For the text-containing cell, return its midpoint in (X, Y) coordinate format. 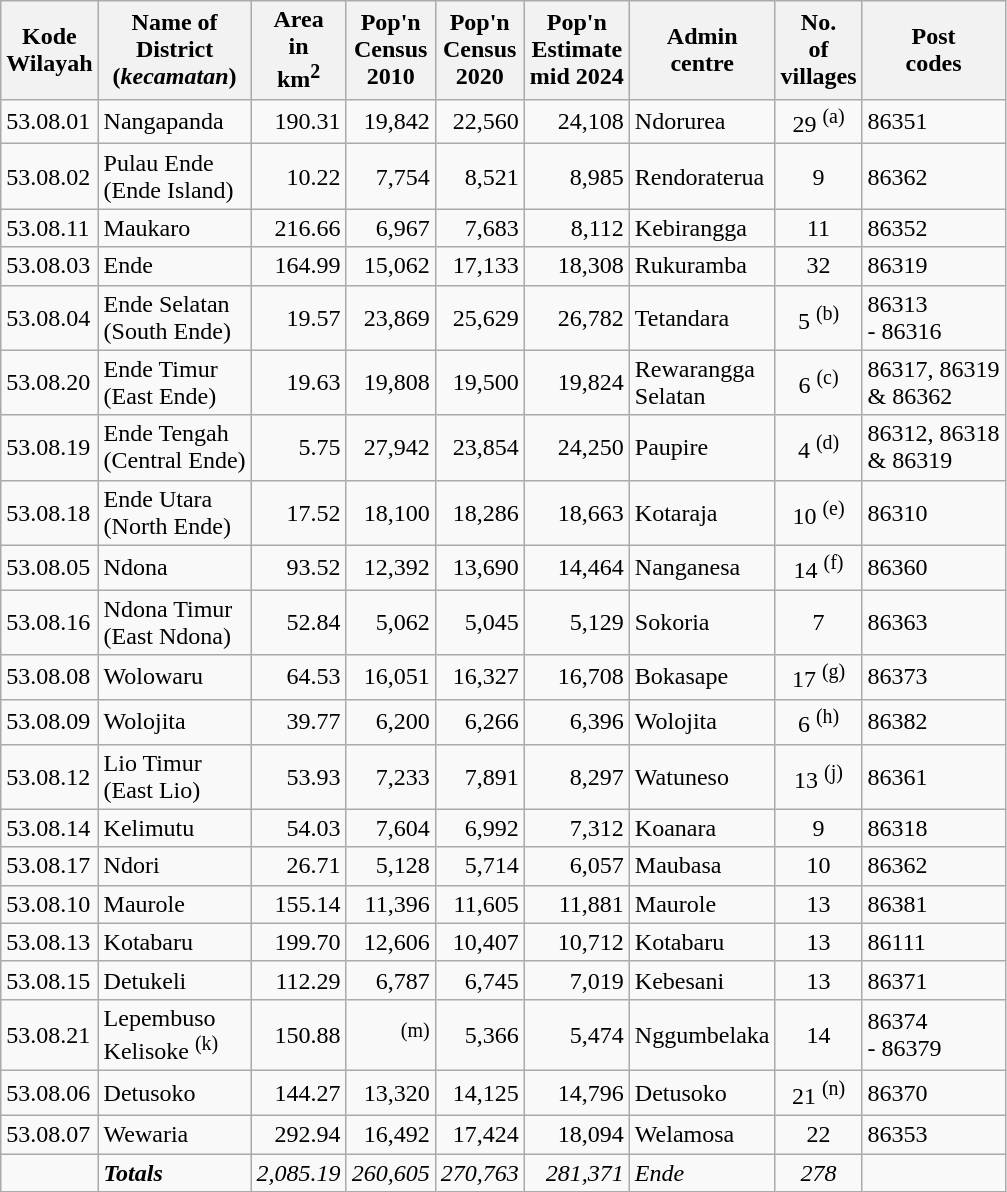
24,250 (576, 448)
Nanganesa (702, 568)
17.52 (298, 512)
86317, 86319 & 86362 (934, 382)
13,690 (480, 568)
7,312 (576, 828)
5,474 (576, 1035)
86371 (934, 980)
164.99 (298, 266)
5,062 (390, 622)
Pop'nCensus2010 (390, 50)
86361 (934, 776)
19,842 (390, 122)
Ndorurea (702, 122)
8,112 (576, 228)
86370 (934, 1094)
Admin centre (702, 50)
39.77 (298, 722)
12,392 (390, 568)
17,424 (480, 1135)
10.22 (298, 176)
7,233 (390, 776)
86382 (934, 722)
Kotaraja (702, 512)
86352 (934, 228)
19.63 (298, 382)
29 (a) (818, 122)
13 (j) (818, 776)
11,881 (576, 904)
Ndori (174, 866)
Kelimutu (174, 828)
23,869 (390, 318)
53.08.06 (50, 1094)
Postcodes (934, 50)
7,891 (480, 776)
Name of District(kecamatan) (174, 50)
8,297 (576, 776)
8,521 (480, 176)
53.08.09 (50, 722)
53.08.03 (50, 266)
6,057 (576, 866)
53.08.18 (50, 512)
17,133 (480, 266)
15,062 (390, 266)
Bokasape (702, 678)
7 (818, 622)
Maukaro (174, 228)
53.08.21 (50, 1035)
18,308 (576, 266)
86381 (934, 904)
10,407 (480, 942)
Rewarangga Selatan (702, 382)
Ende Utara (North Ende) (174, 512)
16,327 (480, 678)
292.94 (298, 1135)
53.08.02 (50, 176)
5 (b) (818, 318)
4 (d) (818, 448)
22 (818, 1135)
Pop'nEstimatemid 2024 (576, 50)
6 (c) (818, 382)
155.14 (298, 904)
53.08.01 (50, 122)
26.71 (298, 866)
6,396 (576, 722)
53.08.15 (50, 980)
Tetandara (702, 318)
216.66 (298, 228)
6,745 (480, 980)
53.08.14 (50, 828)
Pulau Ende (Ende Island) (174, 176)
11 (818, 228)
86351 (934, 122)
6,967 (390, 228)
27,942 (390, 448)
Lepembuso Kelisoke (k) (174, 1035)
10 (e) (818, 512)
22,560 (480, 122)
54.03 (298, 828)
16,051 (390, 678)
Kebesani (702, 980)
11,396 (390, 904)
26,782 (576, 318)
5,045 (480, 622)
Maubasa (702, 866)
5.75 (298, 448)
Wolowaru (174, 678)
32 (818, 266)
53.08.17 (50, 866)
Koanara (702, 828)
19,808 (390, 382)
10,712 (576, 942)
19,500 (480, 382)
6,787 (390, 980)
21 (n) (818, 1094)
53.08.10 (50, 904)
Kebirangga (702, 228)
281,371 (576, 1173)
Pop'nCensus2020 (480, 50)
14 (f) (818, 568)
5,128 (390, 866)
5,129 (576, 622)
64.53 (298, 678)
7,683 (480, 228)
190.31 (298, 122)
23,854 (480, 448)
Paupire (702, 448)
6,992 (480, 828)
14,464 (576, 568)
Ndona Timur (East Ndona) (174, 622)
7,019 (576, 980)
Ende Selatan (South Ende) (174, 318)
Sokoria (702, 622)
Area in km2 (298, 50)
86374- 86379 (934, 1035)
53.08.11 (50, 228)
86353 (934, 1135)
16,708 (576, 678)
16,492 (390, 1135)
53.08.05 (50, 568)
Kode Wilayah (50, 50)
53.08.19 (50, 448)
19.57 (298, 318)
52.84 (298, 622)
14 (818, 1035)
(m) (390, 1035)
18,094 (576, 1135)
93.52 (298, 568)
17 (g) (818, 678)
53.08.13 (50, 942)
7,754 (390, 176)
18,663 (576, 512)
53.08.20 (50, 382)
86111 (934, 942)
53.08.12 (50, 776)
Nggumbelaka (702, 1035)
86318 (934, 828)
Rukuramba (702, 266)
2,085.19 (298, 1173)
150.88 (298, 1035)
25,629 (480, 318)
Rendoraterua (702, 176)
53.93 (298, 776)
86373 (934, 678)
Nangapanda (174, 122)
53.08.16 (50, 622)
199.70 (298, 942)
86312, 86318 & 86319 (934, 448)
6,200 (390, 722)
14,796 (576, 1094)
86313- 86316 (934, 318)
86360 (934, 568)
144.27 (298, 1094)
53.08.04 (50, 318)
270,763 (480, 1173)
18,100 (390, 512)
Ndona (174, 568)
6,266 (480, 722)
10 (818, 866)
Ende Timur (East Ende) (174, 382)
Detukeli (174, 980)
Ende Tengah (Central Ende) (174, 448)
24,108 (576, 122)
260,605 (390, 1173)
18,286 (480, 512)
112.29 (298, 980)
13,320 (390, 1094)
5,366 (480, 1035)
86319 (934, 266)
86363 (934, 622)
8,985 (576, 176)
7,604 (390, 828)
86310 (934, 512)
Wewaria (174, 1135)
11,605 (480, 904)
53.08.08 (50, 678)
6 (h) (818, 722)
53.08.07 (50, 1135)
14,125 (480, 1094)
19,824 (576, 382)
Totals (174, 1173)
5,714 (480, 866)
No.ofvillages (818, 50)
Welamosa (702, 1135)
Watuneso (702, 776)
278 (818, 1173)
12,606 (390, 942)
Lio Timur (East Lio) (174, 776)
